For the text-containing cell, return its midpoint in [x, y] coordinate format. 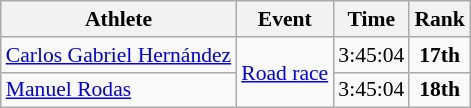
Rank [440, 19]
Manuel Rodas [119, 90]
Time [371, 19]
Road race [284, 72]
18th [440, 90]
17th [440, 55]
Event [284, 19]
Carlos Gabriel Hernández [119, 55]
Athlete [119, 19]
